Determine the (X, Y) coordinate at the center of the cell enclosing the given text.  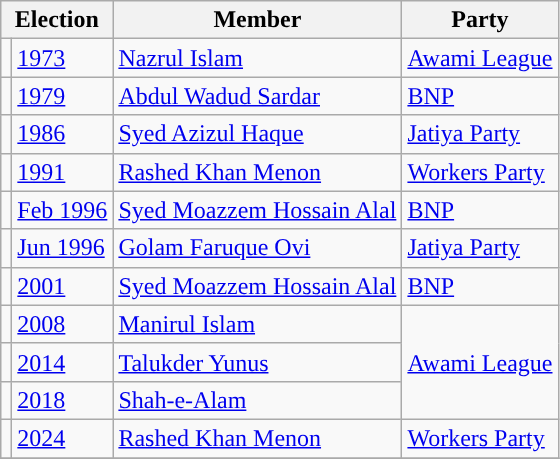
Golam Faruque Ovi (258, 248)
1979 (62, 96)
Jun 1996 (62, 248)
Member (258, 20)
Manirul Islam (258, 324)
1986 (62, 134)
Shah-e-Alam (258, 400)
2001 (62, 286)
2014 (62, 362)
2024 (62, 438)
Party (480, 20)
Nazrul Islam (258, 58)
Feb 1996 (62, 210)
Talukder Yunus (258, 362)
2018 (62, 400)
1991 (62, 172)
1973 (62, 58)
Election (57, 20)
2008 (62, 324)
Syed Azizul Haque (258, 134)
Abdul Wadud Sardar (258, 96)
